Search for the cell housing the specified text and yield its [x, y] center coordinate. 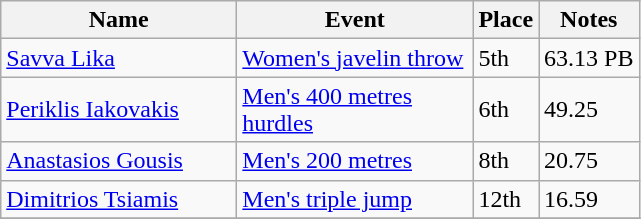
Men's 200 metres [355, 161]
12th [506, 199]
Women's javelin throw [355, 58]
8th [506, 161]
Event [355, 20]
Name [119, 20]
49.25 [589, 110]
63.13 PB [589, 58]
Anastasios Gousis [119, 161]
5th [506, 58]
16.59 [589, 199]
6th [506, 110]
20.75 [589, 161]
Savva Lika [119, 58]
Dimitrios Tsiamis [119, 199]
Men's triple jump [355, 199]
Men's 400 metres hurdles [355, 110]
Place [506, 20]
Periklis Iakovakis [119, 110]
Notes [589, 20]
